Capture the cell that displays the provided text and extract its [x, y] central coordinate. 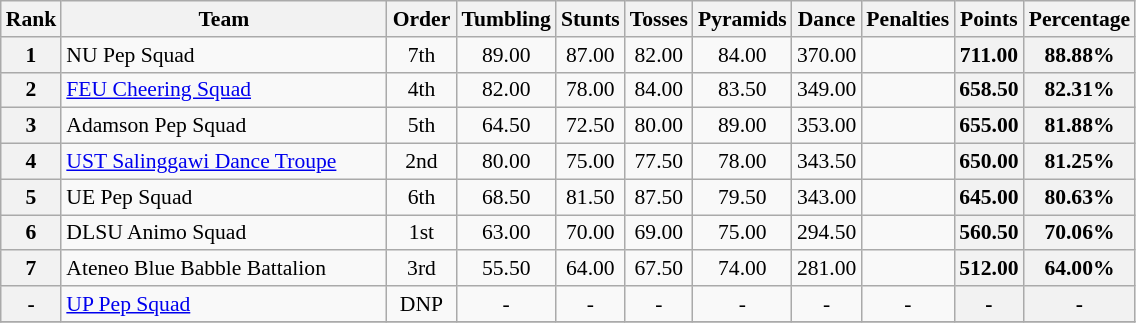
Dance [826, 19]
81.88% [1080, 126]
711.00 [988, 55]
6 [32, 233]
72.50 [590, 126]
68.50 [506, 197]
Order [421, 19]
7th [421, 55]
UP Pep Squad [224, 304]
87.00 [590, 55]
NU Pep Squad [224, 55]
3rd [421, 269]
69.00 [659, 233]
6th [421, 197]
Points [988, 19]
645.00 [988, 197]
Stunts [590, 19]
1 [32, 55]
67.50 [659, 269]
Tosses [659, 19]
FEU Cheering Squad [224, 90]
512.00 [988, 269]
655.00 [988, 126]
70.00 [590, 233]
5 [32, 197]
Percentage [1080, 19]
DLSU Animo Squad [224, 233]
Team [224, 19]
370.00 [826, 55]
2 [32, 90]
83.50 [742, 90]
353.00 [826, 126]
560.50 [988, 233]
4 [32, 162]
349.00 [826, 90]
Rank [32, 19]
Pyramids [742, 19]
UE Pep Squad [224, 197]
UST Salinggawi Dance Troupe [224, 162]
55.50 [506, 269]
5th [421, 126]
650.00 [988, 162]
79.50 [742, 197]
63.00 [506, 233]
74.00 [742, 269]
294.50 [826, 233]
2nd [421, 162]
1st [421, 233]
Ateneo Blue Babble Battalion [224, 269]
70.06% [1080, 233]
343.00 [826, 197]
64.00% [1080, 269]
3 [32, 126]
Adamson Pep Squad [224, 126]
281.00 [826, 269]
658.50 [988, 90]
81.50 [590, 197]
64.50 [506, 126]
Tumbling [506, 19]
343.50 [826, 162]
64.00 [590, 269]
81.25% [1080, 162]
4th [421, 90]
82.31% [1080, 90]
88.88% [1080, 55]
77.50 [659, 162]
DNP [421, 304]
7 [32, 269]
Penalties [908, 19]
87.50 [659, 197]
80.63% [1080, 197]
